Capture the cell that displays the provided text and extract its [x, y] central coordinate. 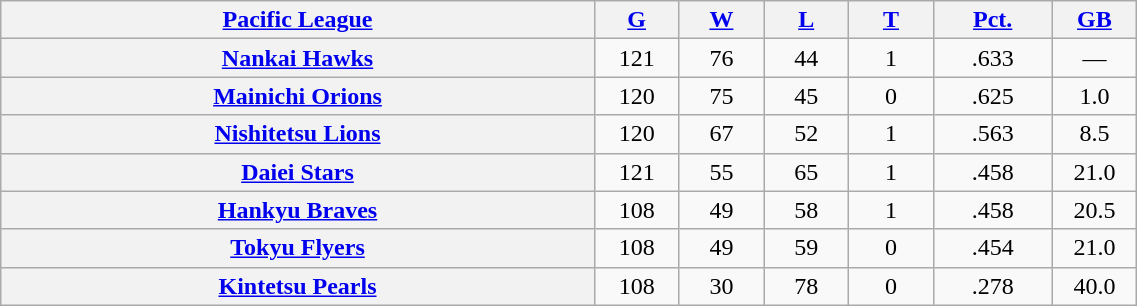
67 [722, 134]
76 [722, 58]
.625 [992, 96]
GB [1094, 20]
.633 [992, 58]
.563 [992, 134]
20.5 [1094, 210]
W [722, 20]
78 [806, 286]
L [806, 20]
.278 [992, 286]
44 [806, 58]
Tokyu Flyers [298, 248]
52 [806, 134]
Hankyu Braves [298, 210]
G [636, 20]
Nishitetsu Lions [298, 134]
59 [806, 248]
45 [806, 96]
Kintetsu Pearls [298, 286]
Pacific League [298, 20]
30 [722, 286]
Mainichi Orions [298, 96]
Pct. [992, 20]
65 [806, 172]
Daiei Stars [298, 172]
40.0 [1094, 286]
.454 [992, 248]
55 [722, 172]
— [1094, 58]
T [892, 20]
75 [722, 96]
8.5 [1094, 134]
58 [806, 210]
1.0 [1094, 96]
Nankai Hawks [298, 58]
